Capture the cell that displays the provided text and extract its (x, y) central coordinate. 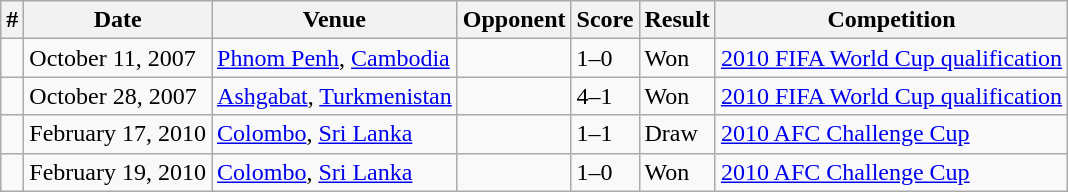
Opponent (514, 20)
Competition (891, 20)
1–1 (605, 134)
October 28, 2007 (118, 96)
Draw (677, 134)
Result (677, 20)
4–1 (605, 96)
Score (605, 20)
February 19, 2010 (118, 172)
February 17, 2010 (118, 134)
Phnom Penh, Cambodia (335, 58)
Venue (335, 20)
# (12, 20)
Date (118, 20)
October 11, 2007 (118, 58)
Ashgabat, Turkmenistan (335, 96)
